Provide the [X, Y] coordinate of the cell's center where the given text is located.  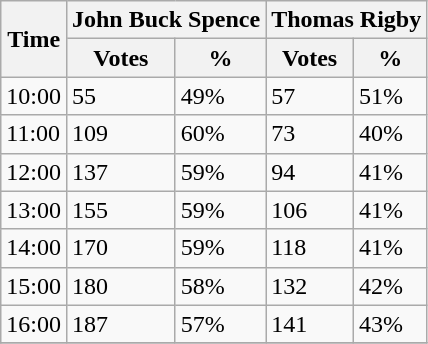
170 [120, 248]
57% [220, 324]
49% [220, 96]
187 [120, 324]
73 [310, 134]
16:00 [34, 324]
42% [390, 286]
51% [390, 96]
40% [390, 134]
109 [120, 134]
180 [120, 286]
141 [310, 324]
137 [120, 172]
11:00 [34, 134]
15:00 [34, 286]
Thomas Rigby [346, 20]
132 [310, 286]
106 [310, 210]
Time [34, 39]
John Buck Spence [166, 20]
58% [220, 286]
118 [310, 248]
155 [120, 210]
57 [310, 96]
14:00 [34, 248]
43% [390, 324]
55 [120, 96]
60% [220, 134]
10:00 [34, 96]
94 [310, 172]
12:00 [34, 172]
13:00 [34, 210]
